Search for the cell housing the specified text and yield its [X, Y] center coordinate. 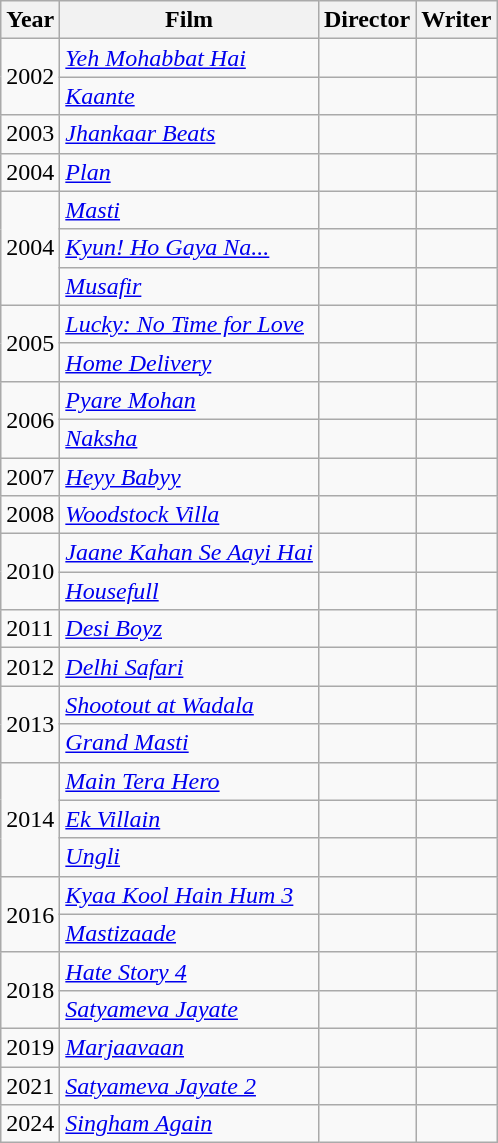
2006 [30, 419]
Jaane Kahan Se Aayi Hai [190, 553]
2019 [30, 1047]
Desi Boyz [190, 629]
Grand Masti [190, 743]
Naksha [190, 438]
2016 [30, 914]
Woodstock Villa [190, 515]
2011 [30, 629]
2014 [30, 819]
2002 [30, 77]
Delhi Safari [190, 667]
Mastizaade [190, 933]
Year [30, 20]
2003 [30, 134]
Singham Again [190, 1124]
2005 [30, 343]
Ungli [190, 857]
Heyy Babyy [190, 477]
Writer [456, 20]
2013 [30, 724]
Film [190, 20]
Hate Story 4 [190, 971]
2024 [30, 1124]
Musafir [190, 286]
2010 [30, 572]
Housefull [190, 591]
Jhankaar Beats [190, 134]
Home Delivery [190, 362]
Yeh Mohabbat Hai [190, 58]
Masti [190, 210]
Main Tera Hero [190, 781]
Director [366, 20]
Satyameva Jayate 2 [190, 1085]
Plan [190, 172]
2018 [30, 990]
Marjaavaan [190, 1047]
Kaante [190, 96]
Pyare Mohan [190, 400]
2008 [30, 515]
2007 [30, 477]
Kyaa Kool Hain Hum 3 [190, 895]
Lucky: No Time for Love [190, 324]
Ek Villain [190, 819]
Shootout at Wadala [190, 705]
Satyameva Jayate [190, 1009]
Kyun! Ho Gaya Na... [190, 248]
2021 [30, 1085]
2012 [30, 667]
